Return [X, Y] of the center of cell containing provided text 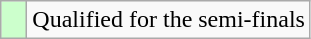
Qualified for the semi-finals [169, 20]
